Output the [x, y] coordinate of the center of the cell containing the given text.  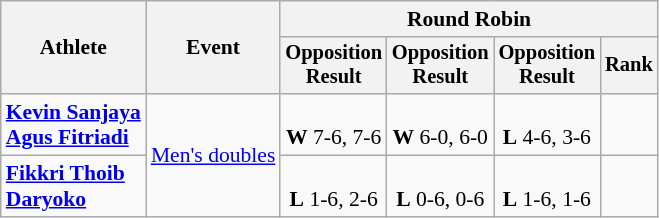
Athlete [74, 48]
Event [214, 48]
L 1-6, 2-6 [334, 186]
Men's doubles [214, 155]
L 1-6, 1-6 [548, 186]
Rank [629, 66]
W 6-0, 6-0 [440, 124]
Fikkri ThoibDaryoko [74, 186]
W 7-6, 7-6 [334, 124]
Round Robin [468, 19]
Kevin SanjayaAgus Fitriadi [74, 124]
L 4-6, 3-6 [548, 124]
L 0-6, 0-6 [440, 186]
